Output the [x, y] coordinate of the center of the cell containing the given text.  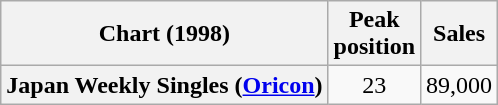
Peakposition [374, 34]
Chart (1998) [164, 34]
23 [374, 85]
Japan Weekly Singles (Oricon) [164, 85]
89,000 [460, 85]
Sales [460, 34]
